Detect which cell encompasses the target text, then output its [x, y] center coordinate. 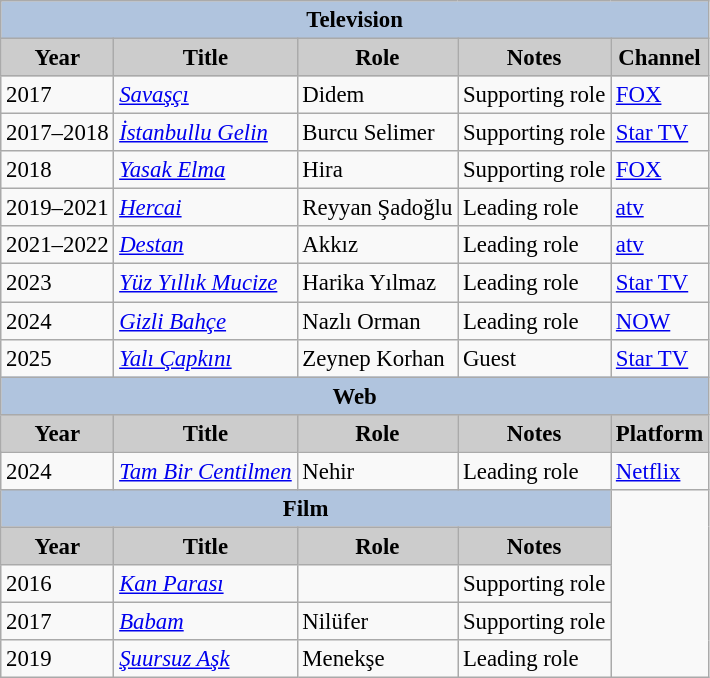
2019 [58, 659]
Yasak Elma [206, 170]
Menekşe [378, 659]
Hercai [206, 208]
Harika Yılmaz [378, 283]
Netflix [660, 471]
2017–2018 [58, 133]
Platform [660, 433]
Yüz Yıllık Mucize [206, 283]
İstanbullu Gelin [206, 133]
Didem [378, 95]
Nilüfer [378, 621]
Burcu Selimer [378, 133]
Yalı Çapkını [206, 358]
Hira [378, 170]
NOW [660, 321]
Savaşçı [206, 95]
Reyyan Şadoğlu [378, 208]
2019–2021 [58, 208]
Film [306, 509]
Babam [206, 621]
Zeynep Korhan [378, 358]
2025 [58, 358]
Destan [206, 245]
Gizli Bahçe [206, 321]
Kan Parası [206, 584]
2018 [58, 170]
Tam Bir Centilmen [206, 471]
2021–2022 [58, 245]
Television [355, 20]
Nazlı Orman [378, 321]
Web [355, 396]
Akkız [378, 245]
2016 [58, 584]
2023 [58, 283]
Guest [534, 358]
Channel [660, 58]
Nehir [378, 471]
Şuursuz Aşk [206, 659]
